Locate the cell with the specified text and output its (x, y) center coordinate. 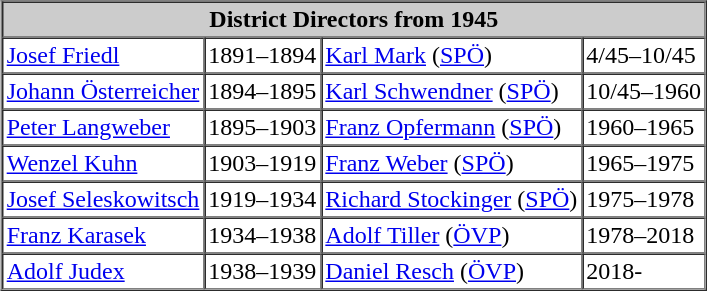
2018- (644, 272)
1975–1978 (644, 200)
1960–1965 (644, 128)
1919–1934 (262, 200)
Richard Stockinger (SPÖ) (452, 200)
1894–1895 (262, 92)
1938–1939 (262, 272)
Peter Langweber (103, 128)
10/45–1960 (644, 92)
Karl Schwendner (SPÖ) (452, 92)
Adolf Judex (103, 272)
1895–1903 (262, 128)
Wenzel Kuhn (103, 164)
District Directors from 1945 (354, 20)
Franz Karasek (103, 236)
1978–2018 (644, 236)
Josef Seleskowitsch (103, 200)
Adolf Tiller (ÖVP) (452, 236)
Josef Friedl (103, 56)
1891–1894 (262, 56)
Franz Opfermann (SPÖ) (452, 128)
Johann Österreicher (103, 92)
4/45–10/45 (644, 56)
1934–1938 (262, 236)
1965–1975 (644, 164)
Franz Weber (SPÖ) (452, 164)
1903–1919 (262, 164)
Daniel Resch (ÖVP) (452, 272)
Karl Mark (SPÖ) (452, 56)
